Extract the (X, Y) coordinate from the center of the cell holding the provided text.  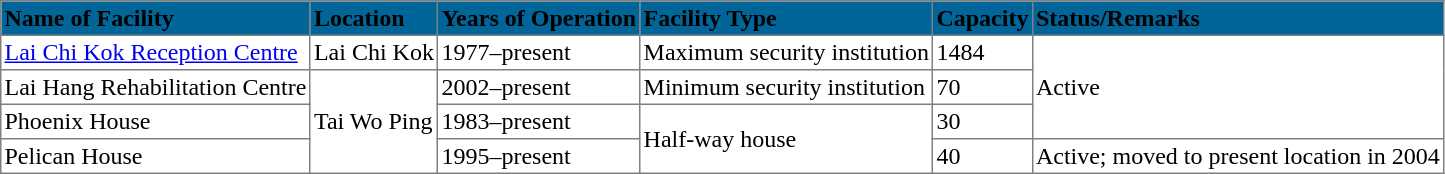
2002–present (539, 87)
Pelican House (156, 156)
Active (1238, 87)
Half-way house (786, 138)
1983–present (539, 121)
30 (982, 121)
Capacity (982, 18)
Active; moved to present location in 2004 (1238, 156)
Maximum security institution (786, 52)
1977–present (539, 52)
Lai Hang Rehabilitation Centre (156, 87)
Name of Facility (156, 18)
1995–present (539, 156)
Tai Wo Ping (374, 122)
40 (982, 156)
Minimum security institution (786, 87)
Phoenix House (156, 121)
70 (982, 87)
Location (374, 18)
Lai Chi Kok (374, 52)
1484 (982, 52)
Years of Operation (539, 18)
Status/Remarks (1238, 18)
Lai Chi Kok Reception Centre (156, 52)
Facility Type (786, 18)
